Determine the (X, Y) coordinate at the center of the cell enclosing the given text.  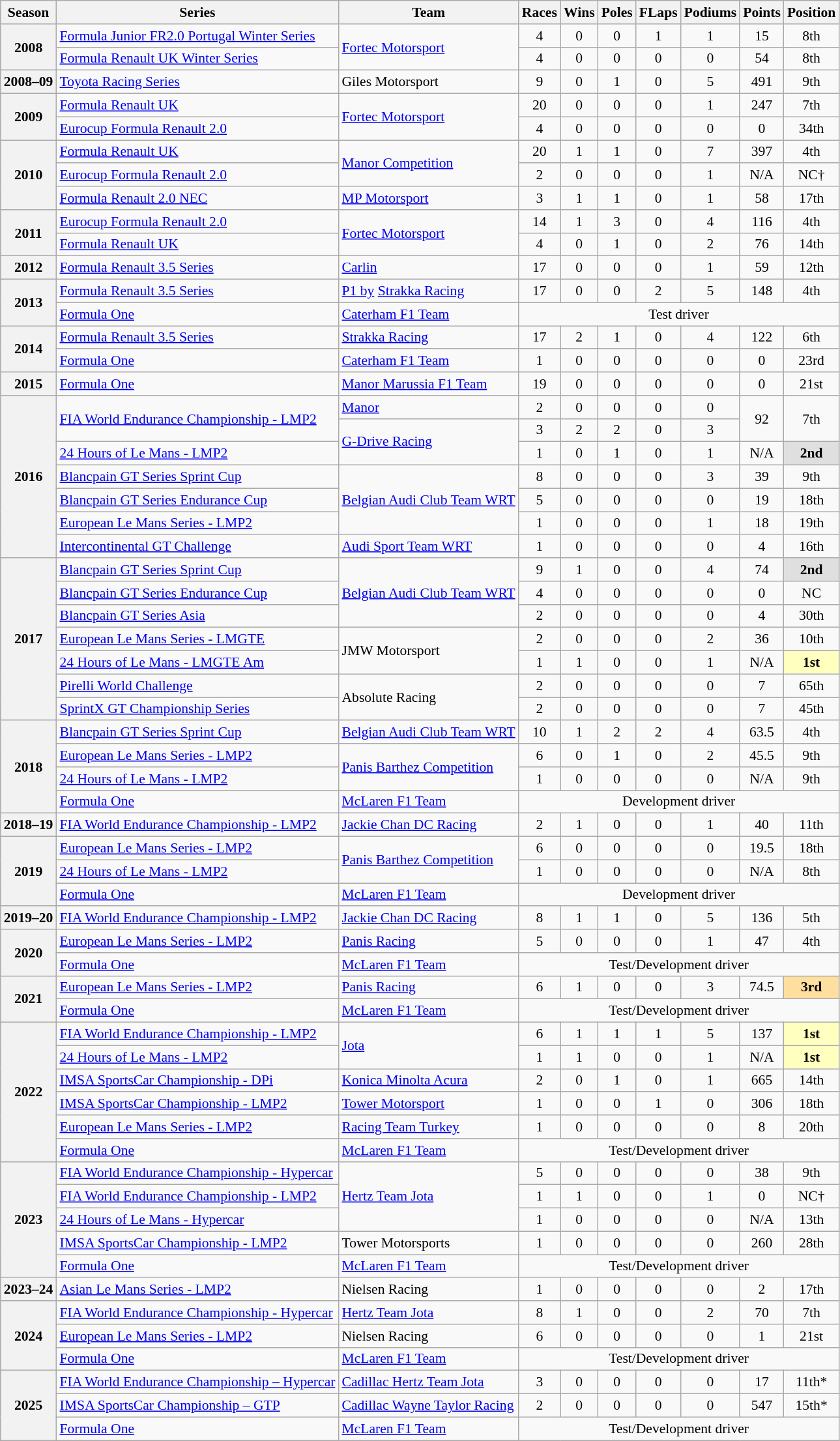
19.5 (762, 849)
306 (762, 1104)
2010 (29, 175)
FIA World Endurance Championship – Hypercar (197, 1382)
16th (811, 547)
260 (762, 1243)
76 (762, 244)
Konica Minolta Acura (428, 1081)
2023–24 (29, 1290)
2024 (29, 1336)
2022 (29, 1092)
Toyota Racing Series (197, 82)
Strakka Racing (428, 338)
2017 (29, 639)
59 (762, 268)
NC (811, 593)
IMSA SportsCar Championship – GTP (197, 1406)
397 (762, 152)
P1 by Strakka Racing (428, 291)
491 (762, 82)
54 (762, 59)
Carlin (428, 268)
63.5 (762, 733)
137 (762, 1034)
Racing Team Turkey (428, 1127)
Manor Marussia F1 Team (428, 384)
G-Drive Racing (428, 442)
74.5 (762, 987)
23rd (811, 361)
30th (811, 616)
34th (811, 128)
MP Motorsport (428, 198)
Team (428, 12)
Manor (428, 407)
70 (762, 1313)
2014 (29, 349)
14 (540, 222)
13th (811, 1220)
92 (762, 418)
116 (762, 222)
39 (762, 477)
Manor Competition (428, 163)
20th (811, 1127)
2013 (29, 302)
2018–19 (29, 825)
5th (811, 918)
2008 (29, 47)
Absolute Racing (428, 697)
65th (811, 686)
Points (762, 12)
2023 (29, 1219)
Series (197, 12)
Pirelli World Challenge (197, 686)
2009 (29, 117)
Formula Junior FR2.0 Portugal Winter Series (197, 36)
SprintX GT Championship Series (197, 709)
European Le Mans Series - LMGTE (197, 639)
148 (762, 291)
38 (762, 1173)
12th (811, 268)
2008–09 (29, 82)
2019 (29, 872)
2018 (29, 767)
Cadillac Hertz Team Jota (428, 1382)
Position (811, 12)
10th (811, 639)
74 (762, 570)
45.5 (762, 755)
36 (762, 639)
Formula Renault 2.0 NEC (197, 198)
IMSA SportsCar Championship - DPi (197, 1081)
Races (540, 12)
2011 (29, 233)
10 (540, 733)
Poles (617, 12)
47 (762, 941)
Season (29, 12)
Audi Sport Team WRT (428, 547)
2012 (29, 268)
15th* (811, 1406)
2016 (29, 477)
122 (762, 338)
11th* (811, 1382)
19th (811, 523)
Jota (428, 1045)
FLaps (658, 12)
58 (762, 198)
136 (762, 918)
2021 (29, 998)
24 Hours of Le Mans - Hypercar (197, 1220)
24 Hours of Le Mans - LMGTE Am (197, 663)
28th (811, 1243)
Tower Motorsports (428, 1243)
547 (762, 1406)
6th (811, 338)
Cadillac Wayne Taylor Racing (428, 1406)
Test driver (679, 314)
2025 (29, 1405)
18 (762, 523)
2020 (29, 953)
11th (811, 825)
45th (811, 709)
Tower Motorsport (428, 1104)
JMW Motorsport (428, 650)
40 (762, 825)
Intercontinental GT Challenge (197, 547)
3rd (811, 987)
2015 (29, 384)
Formula Renault UK Winter Series (197, 59)
15 (762, 36)
Giles Motorsport (428, 82)
2019–20 (29, 918)
665 (762, 1081)
Asian Le Mans Series - LMP2 (197, 1290)
247 (762, 106)
Wins (579, 12)
Blancpain GT Series Asia (197, 616)
Podiums (710, 12)
